From the cell containing the given text, extract its center point as (X, Y) coordinate. 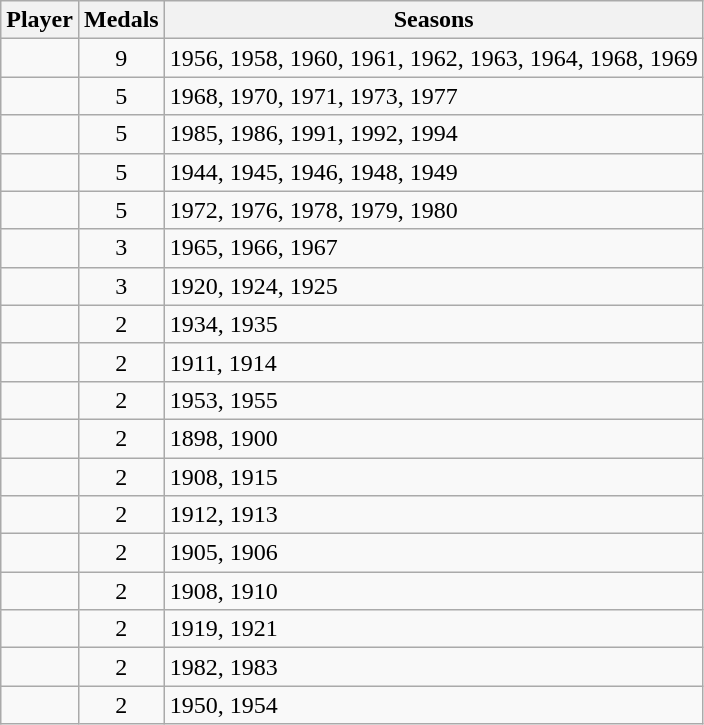
1950, 1954 (434, 705)
1972, 1976, 1978, 1979, 1980 (434, 210)
9 (121, 58)
1968, 1970, 1971, 1973, 1977 (434, 96)
1985, 1986, 1991, 1992, 1994 (434, 134)
1920, 1924, 1925 (434, 286)
1908, 1910 (434, 591)
1944, 1945, 1946, 1948, 1949 (434, 172)
Player (40, 20)
Seasons (434, 20)
1956, 1958, 1960, 1961, 1962, 1963, 1964, 1968, 1969 (434, 58)
1911, 1914 (434, 362)
1965, 1966, 1967 (434, 248)
1905, 1906 (434, 553)
1982, 1983 (434, 667)
1919, 1921 (434, 629)
Medals (121, 20)
1912, 1913 (434, 515)
1898, 1900 (434, 438)
1908, 1915 (434, 477)
1953, 1955 (434, 400)
1934, 1935 (434, 324)
